Provide the (X, Y) coordinate of the cell's center where the given text is located.  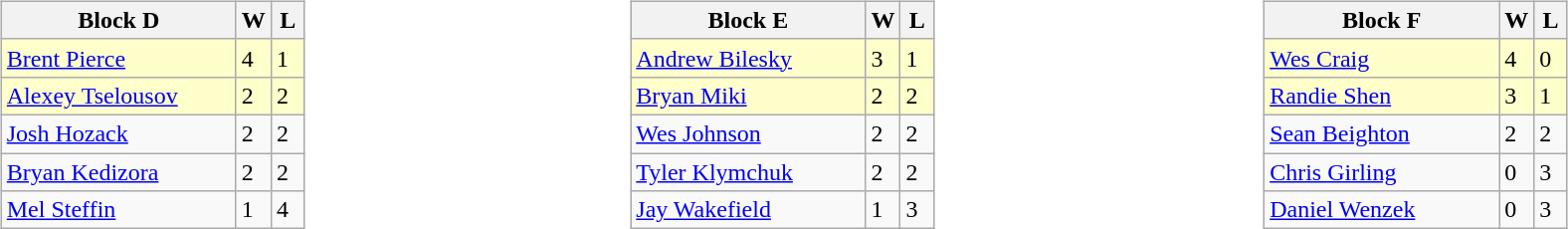
Jay Wakefield (748, 210)
Block D (118, 20)
Bryan Kedizora (118, 172)
Daniel Wenzek (1382, 210)
Sean Beighton (1382, 133)
Andrew Bilesky (748, 58)
Josh Hozack (118, 133)
Chris Girling (1382, 172)
Tyler Klymchuk (748, 172)
Wes Johnson (748, 133)
Block E (748, 20)
Block F (1382, 20)
Mel Steffin (118, 210)
Wes Craig (1382, 58)
Bryan Miki (748, 96)
Alexey Tselousov (118, 96)
Randie Shen (1382, 96)
Brent Pierce (118, 58)
